Capture the cell that displays the provided text and extract its [X, Y] central coordinate. 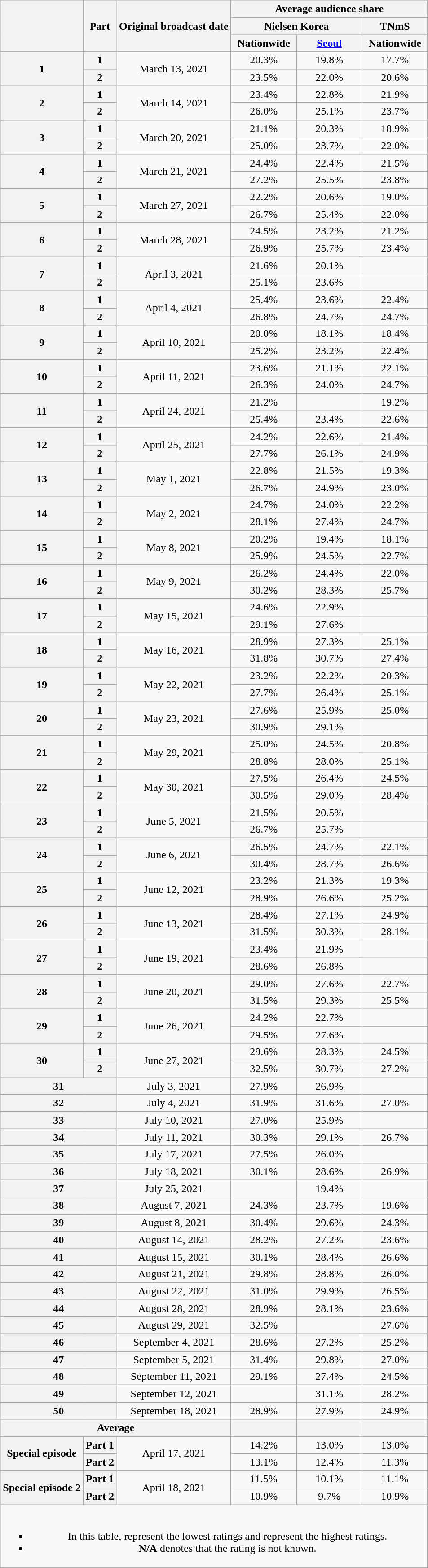
12.4% [329, 1462]
26.3% [264, 385]
August 29, 2021 [174, 1325]
25 [42, 889]
July 25, 2021 [174, 1188]
April 25, 2021 [174, 445]
Nielsen Korea [296, 26]
31.1% [329, 1394]
47 [58, 1360]
8 [42, 308]
Original broadcast date [174, 26]
39 [58, 1223]
March 13, 2021 [174, 69]
49 [58, 1394]
45 [58, 1325]
44 [58, 1308]
June 26, 2021 [174, 1026]
Average audience share [329, 9]
May 30, 2021 [174, 787]
14 [42, 513]
April 24, 2021 [174, 411]
June 13, 2021 [174, 923]
28 [42, 992]
June 27, 2021 [174, 1060]
April 3, 2021 [174, 274]
31.8% [264, 658]
19.2% [395, 402]
August 28, 2021 [174, 1308]
29 [42, 1026]
9 [42, 342]
September 4, 2021 [174, 1343]
May 16, 2021 [174, 650]
18.4% [395, 334]
August 15, 2021 [174, 1257]
In this table, represent the lowest ratings and represent the highest ratings.N/A denotes that the rating is not known. [214, 1536]
28.0% [329, 761]
August 22, 2021 [174, 1291]
36 [58, 1171]
March 27, 2021 [174, 205]
26 [42, 923]
22 [42, 787]
37 [58, 1188]
Seoul [329, 43]
July 4, 2021 [174, 1103]
30.9% [264, 727]
23 [42, 821]
33 [58, 1120]
August 14, 2021 [174, 1240]
17.7% [395, 60]
April 17, 2021 [174, 1453]
21.6% [264, 265]
4 [42, 171]
March 28, 2021 [174, 240]
30.2% [264, 590]
August 8, 2021 [174, 1223]
11.5% [264, 1479]
38 [58, 1206]
August 7, 2021 [174, 1206]
18 [42, 650]
June 19, 2021 [174, 958]
31.6% [329, 1103]
19 [42, 684]
Special episode 2 [42, 1488]
21.3% [329, 881]
7 [42, 274]
July 10, 2021 [174, 1120]
September 11, 2021 [174, 1377]
September 5, 2021 [174, 1360]
21.4% [395, 436]
29.3% [329, 1000]
11 [42, 411]
June 20, 2021 [174, 992]
May 29, 2021 [174, 752]
May 22, 2021 [174, 684]
30.5% [264, 795]
28.7% [329, 864]
19.6% [395, 1206]
26.1% [329, 453]
20.0% [264, 334]
22.9% [329, 607]
24.6% [264, 607]
13 [42, 479]
March 20, 2021 [174, 137]
May 1, 2021 [174, 479]
9.7% [329, 1496]
21 [42, 752]
TNmS [395, 26]
May 15, 2021 [174, 616]
19.0% [395, 197]
April 4, 2021 [174, 308]
June 6, 2021 [174, 855]
10 [42, 376]
August 21, 2021 [174, 1274]
27.3% [329, 641]
July 17, 2021 [174, 1154]
July 11, 2021 [174, 1137]
14.2% [264, 1445]
April 11, 2021 [174, 376]
40 [58, 1240]
18.9% [395, 128]
32 [58, 1103]
24 [42, 855]
15 [42, 548]
31.9% [264, 1103]
September 18, 2021 [174, 1411]
May 8, 2021 [174, 548]
May 9, 2021 [174, 582]
17 [42, 616]
27.1% [329, 915]
16 [42, 582]
20.5% [329, 813]
March 21, 2021 [174, 171]
35 [58, 1154]
11.3% [395, 1462]
23.0% [395, 487]
September 12, 2021 [174, 1394]
20.8% [395, 744]
13.1% [264, 1462]
Average [116, 1428]
10.1% [329, 1479]
20.1% [329, 265]
April 10, 2021 [174, 342]
23.5% [264, 77]
March 14, 2021 [174, 103]
April 18, 2021 [174, 1488]
31.0% [264, 1291]
43 [58, 1291]
5 [42, 205]
29.5% [264, 1034]
29.9% [329, 1291]
50 [58, 1411]
26.2% [264, 573]
19.8% [329, 60]
12 [42, 445]
May 23, 2021 [174, 718]
Part [100, 26]
May 2, 2021 [174, 513]
31.4% [264, 1360]
30 [42, 1060]
34 [58, 1137]
June 12, 2021 [174, 889]
July 18, 2021 [174, 1171]
42 [58, 1274]
3 [42, 137]
July 3, 2021 [174, 1086]
20.2% [264, 539]
48 [58, 1377]
Special episode [42, 1453]
20 [42, 718]
11.1% [395, 1479]
6 [42, 240]
23.8% [395, 180]
27 [42, 958]
41 [58, 1257]
June 5, 2021 [174, 821]
46 [58, 1343]
31 [58, 1086]
